Locate the cell with the specified text and output its (x, y) center coordinate. 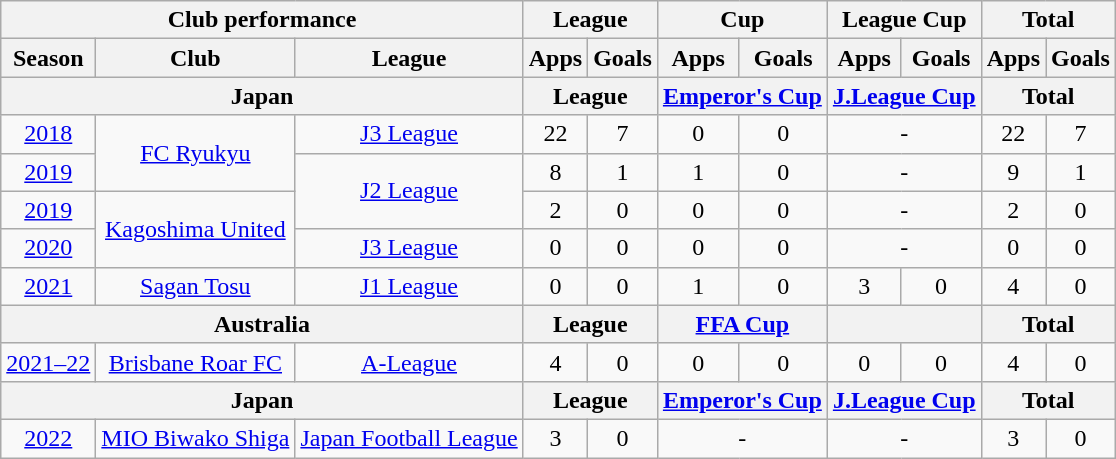
A-League (409, 362)
Sagan Tosu (196, 286)
J2 League (409, 191)
2020 (48, 248)
Australia (262, 324)
FFA Cup (742, 324)
2021 (48, 286)
9 (1013, 172)
FC Ryukyu (196, 153)
Club (196, 58)
Season (48, 58)
2018 (48, 134)
MIO Biwako Shiga (196, 438)
League Cup (904, 20)
Club performance (262, 20)
8 (555, 172)
J1 League (409, 286)
Brisbane Roar FC (196, 362)
2022 (48, 438)
Japan Football League (409, 438)
2021–22 (48, 362)
Kagoshima United (196, 229)
Cup (742, 20)
